Identify which cell holds the provided text, then report its (x, y) central coordinate. 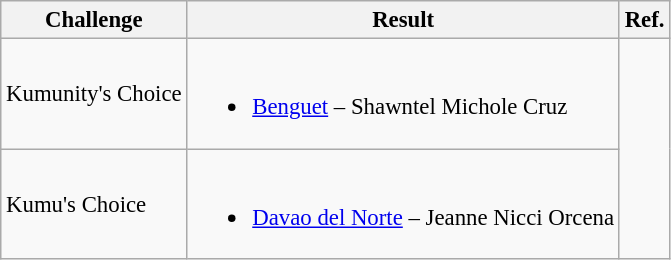
Davao del Norte – Jeanne Nicci Orcena (403, 204)
Kumunity's Choice (94, 94)
Challenge (94, 20)
Benguet – Shawntel Michole Cruz (403, 94)
Kumu's Choice (94, 204)
Ref. (644, 20)
Result (403, 20)
